Determine the [X, Y] coordinate at the center of the cell enclosing the given text.  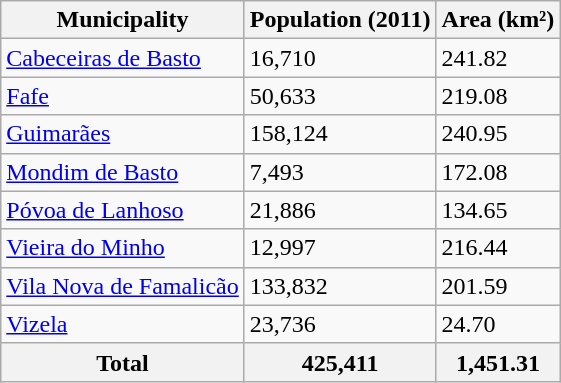
158,124 [340, 134]
Vieira do Minho [123, 248]
Fafe [123, 96]
425,411 [340, 362]
Cabeceiras de Basto [123, 58]
201.59 [498, 286]
219.08 [498, 96]
Mondim de Basto [123, 172]
16,710 [340, 58]
Population (2011) [340, 20]
216.44 [498, 248]
Total [123, 362]
Vila Nova de Famalicão [123, 286]
1,451.31 [498, 362]
172.08 [498, 172]
21,886 [340, 210]
Vizela [123, 324]
24.70 [498, 324]
Guimarães [123, 134]
23,736 [340, 324]
Municipality [123, 20]
134.65 [498, 210]
12,997 [340, 248]
133,832 [340, 286]
50,633 [340, 96]
Póvoa de Lanhoso [123, 210]
7,493 [340, 172]
241.82 [498, 58]
Area (km²) [498, 20]
240.95 [498, 134]
